Capture the cell that displays the provided text and extract its (x, y) central coordinate. 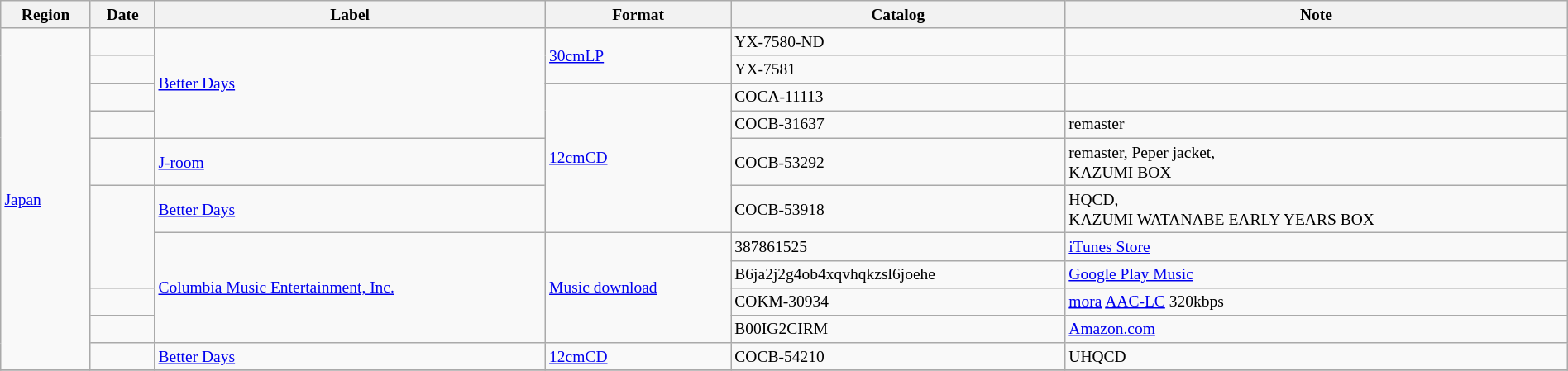
COKM-30934 (898, 301)
Region (46, 15)
COCB-31637 (898, 124)
Label (351, 15)
Date (122, 15)
B00IG2CIRM (898, 329)
YX-7580-ND (898, 41)
B6ja2j2g4ob4xqvhqkzsl6joehe (898, 274)
iTunes Store (1317, 246)
COCB-53292 (898, 162)
mora AAC-LC 320kbps (1317, 301)
Music download (638, 288)
Catalog (898, 15)
remaster (1317, 124)
J-room (351, 162)
387861525 (898, 246)
Google Play Music (1317, 274)
YX-7581 (898, 69)
COCA-11113 (898, 98)
30cmLP (638, 56)
COCB-53918 (898, 208)
HQCD, KAZUMI WATANABE EARLY YEARS BOX (1317, 208)
Note (1317, 15)
Columbia Music Entertainment, Inc. (351, 288)
remaster, Peper jacket, KAZUMI BOX (1317, 162)
Format (638, 15)
COCB-54210 (898, 357)
Amazon.com (1317, 329)
UHQCD (1317, 357)
Japan (46, 199)
